Detect which cell encompasses the target text, then output its (x, y) center coordinate. 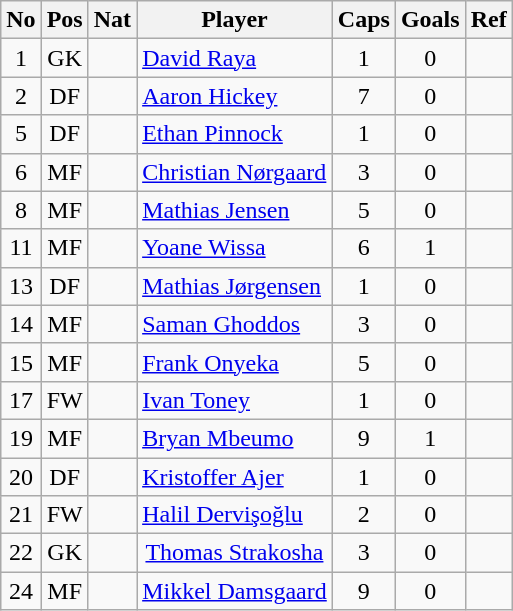
Ivan Toney (235, 400)
21 (21, 515)
Bryan Mbeumo (235, 438)
Halil Dervişoğlu (235, 515)
Player (235, 20)
Kristoffer Ajer (235, 477)
Goals (430, 20)
Christian Nørgaard (235, 172)
Mathias Jensen (235, 210)
8 (21, 210)
17 (21, 400)
Saman Ghoddos (235, 324)
Aaron Hickey (235, 96)
David Raya (235, 58)
7 (364, 96)
13 (21, 286)
19 (21, 438)
No (21, 20)
Mikkel Damsgaard (235, 591)
Yoane Wissa (235, 248)
Ethan Pinnock (235, 134)
Frank Onyeka (235, 362)
Ref (488, 20)
22 (21, 553)
15 (21, 362)
14 (21, 324)
11 (21, 248)
Thomas Strakosha (235, 553)
Pos (64, 20)
Mathias Jørgensen (235, 286)
20 (21, 477)
24 (21, 591)
Nat (112, 20)
Caps (364, 20)
